Scan for the cell matching the given text and deliver its [x, y] coordinate at center. 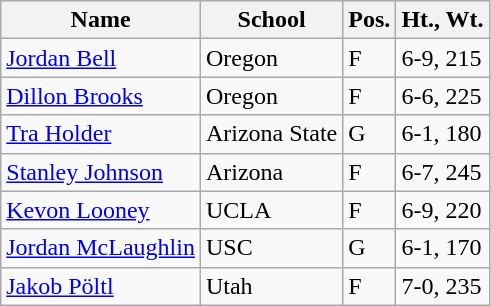
Dillon Brooks [101, 96]
USC [271, 248]
Arizona State [271, 134]
Tra Holder [101, 134]
7-0, 235 [442, 286]
Kevon Looney [101, 210]
6-9, 220 [442, 210]
Ht., Wt. [442, 20]
UCLA [271, 210]
6-7, 245 [442, 172]
Jakob Pöltl [101, 286]
6-9, 215 [442, 58]
6-6, 225 [442, 96]
Jordan McLaughlin [101, 248]
Utah [271, 286]
Stanley Johnson [101, 172]
School [271, 20]
Jordan Bell [101, 58]
6-1, 180 [442, 134]
6-1, 170 [442, 248]
Name [101, 20]
Arizona [271, 172]
Pos. [370, 20]
